Identify which cell holds the provided text, then report its (x, y) central coordinate. 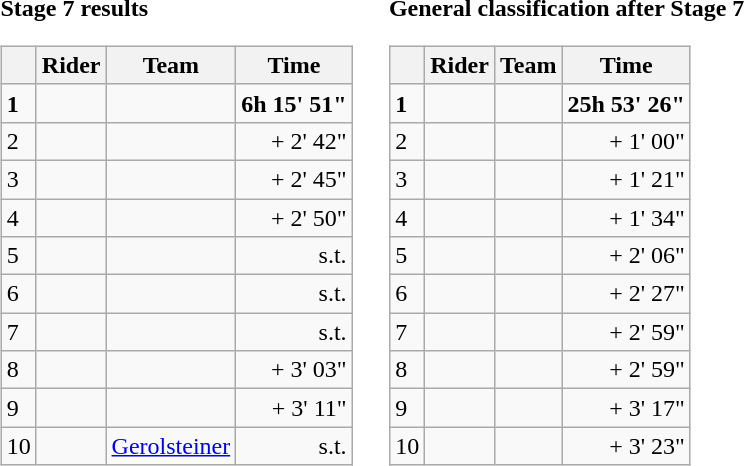
+ 2' 42" (294, 141)
+ 1' 21" (626, 179)
+ 1' 00" (626, 141)
+ 2' 50" (294, 217)
+ 3' 23" (626, 446)
Gerolsteiner (171, 446)
+ 2' 45" (294, 179)
+ 2' 06" (626, 256)
+ 3' 17" (626, 408)
25h 53' 26" (626, 103)
+ 3' 11" (294, 408)
+ 2' 27" (626, 294)
+ 1' 34" (626, 217)
6h 15' 51" (294, 103)
+ 3' 03" (294, 370)
